Detect which cell encompasses the target text, then output its (x, y) center coordinate. 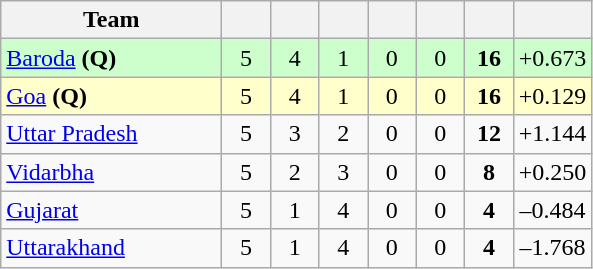
+0.673 (552, 58)
–0.484 (552, 210)
Gujarat (112, 210)
–1.768 (552, 248)
12 (490, 134)
8 (490, 172)
+0.250 (552, 172)
Baroda (Q) (112, 58)
+1.144 (552, 134)
Uttar Pradesh (112, 134)
Goa (Q) (112, 96)
+0.129 (552, 96)
Team (112, 20)
Vidarbha (112, 172)
Uttarakhand (112, 248)
